Detect which cell encompasses the target text, then output its (x, y) center coordinate. 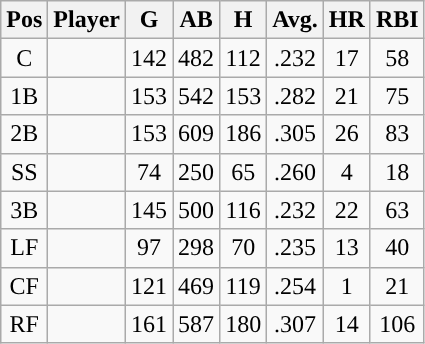
180 (244, 324)
.305 (296, 134)
.235 (296, 248)
609 (196, 134)
40 (397, 248)
18 (397, 172)
65 (244, 172)
1 (346, 286)
4 (346, 172)
542 (196, 96)
116 (244, 210)
75 (397, 96)
145 (150, 210)
CF (24, 286)
AB (196, 20)
469 (196, 286)
186 (244, 134)
Player (87, 20)
17 (346, 58)
121 (150, 286)
C (24, 58)
142 (150, 58)
3B (24, 210)
161 (150, 324)
1B (24, 96)
97 (150, 248)
13 (346, 248)
Avg. (296, 20)
RF (24, 324)
HR (346, 20)
119 (244, 286)
.260 (296, 172)
112 (244, 58)
Pos (24, 20)
70 (244, 248)
H (244, 20)
58 (397, 58)
22 (346, 210)
.307 (296, 324)
298 (196, 248)
482 (196, 58)
83 (397, 134)
14 (346, 324)
106 (397, 324)
2B (24, 134)
SS (24, 172)
500 (196, 210)
.254 (296, 286)
G (150, 20)
LF (24, 248)
250 (196, 172)
587 (196, 324)
26 (346, 134)
RBI (397, 20)
74 (150, 172)
63 (397, 210)
.282 (296, 96)
